Output the [x, y] coordinate of the center of the cell containing the given text.  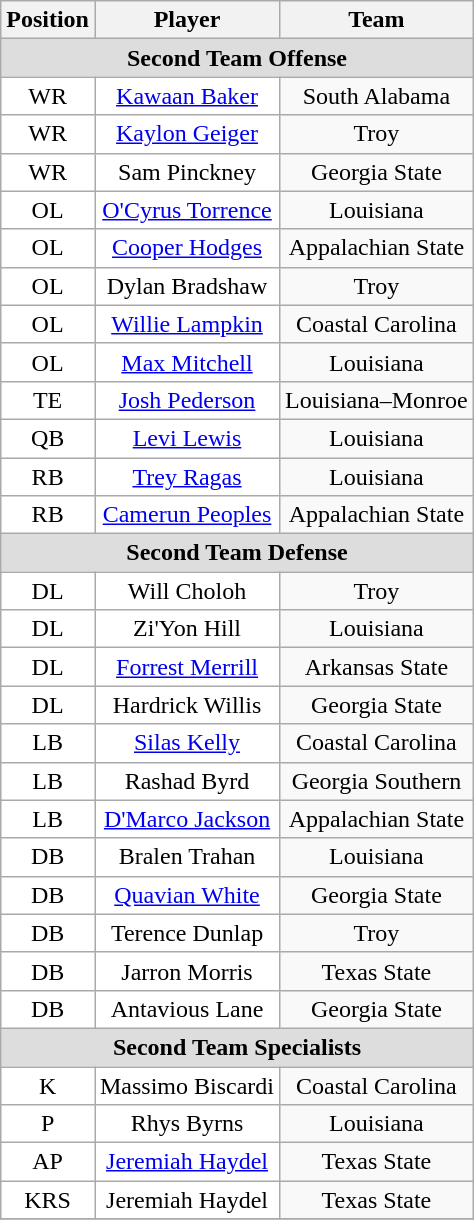
Levi Lewis [186, 438]
Dylan Bradshaw [186, 286]
Rashad Byrd [186, 781]
South Alabama [377, 96]
Forrest Merrill [186, 667]
K [48, 1085]
Louisiana–Monroe [377, 400]
Silas Kelly [186, 743]
Kawaan Baker [186, 96]
Antavious Lane [186, 1009]
Zi'Yon Hill [186, 629]
O'Cyrus Torrence [186, 210]
Bralen Trahan [186, 857]
Camerun Peoples [186, 515]
Max Mitchell [186, 362]
Player [186, 20]
Arkansas State [377, 667]
Trey Ragas [186, 477]
P [48, 1124]
Sam Pinckney [186, 172]
KRS [48, 1200]
Massimo Biscardi [186, 1085]
Will Choloh [186, 591]
Quavian White [186, 895]
Second Team Specialists [237, 1047]
Team [377, 20]
QB [48, 438]
Rhys Byrns [186, 1124]
AP [48, 1162]
Jarron Morris [186, 971]
Georgia Southern [377, 781]
TE [48, 400]
Willie Lampkin [186, 324]
Terence Dunlap [186, 933]
Kaylon Geiger [186, 134]
Josh Pederson [186, 400]
Position [48, 20]
D'Marco Jackson [186, 819]
Second Team Defense [237, 553]
Second Team Offense [237, 58]
Cooper Hodges [186, 248]
Hardrick Willis [186, 705]
